For the text-containing cell, return its midpoint in [X, Y] coordinate format. 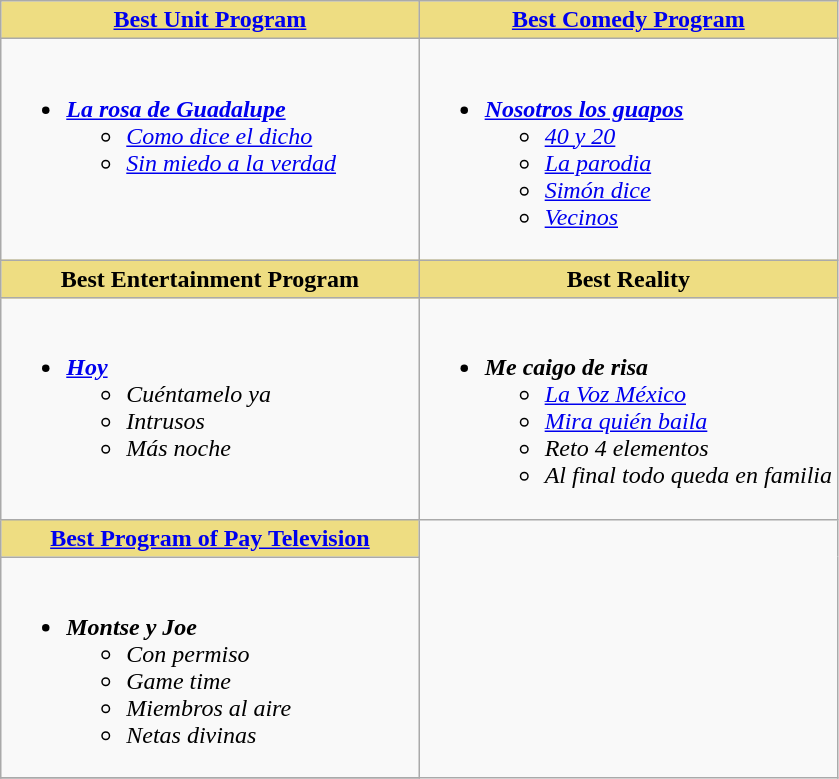
Best Entertainment Program [210, 279]
Best Program of Pay Television [210, 538]
Me caigo de risaLa Voz MéxicoMira quién bailaReto 4 elementosAl final todo queda en familia [628, 408]
HoyCuéntamelo yaIntrusosMás noche [210, 408]
Best Reality [628, 279]
Nosotros los guapos40 y 20La parodiaSimón diceVecinos [628, 150]
Best Unit Program [210, 20]
Montse y JoeCon permisoGame timeMiembros al aireNetas divinas [210, 668]
Best Comedy Program [628, 20]
La rosa de GuadalupeComo dice el dichoSin miedo a la verdad [210, 150]
